For the text-containing cell, return its midpoint in (X, Y) coordinate format. 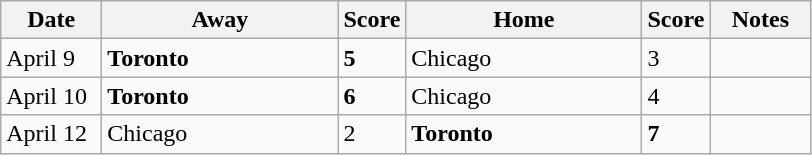
Home (524, 20)
7 (676, 134)
Notes (760, 20)
April 10 (52, 96)
April 12 (52, 134)
Away (220, 20)
6 (372, 96)
5 (372, 58)
April 9 (52, 58)
3 (676, 58)
4 (676, 96)
2 (372, 134)
Date (52, 20)
